Find where the given text appears and provide that cell's center as (x, y) coordinate. 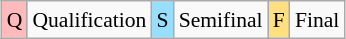
Final (318, 20)
Qualification (89, 20)
Q (15, 20)
F (279, 20)
S (162, 20)
Semifinal (221, 20)
